Scan for the cell matching the given text and deliver its [x, y] coordinate at center. 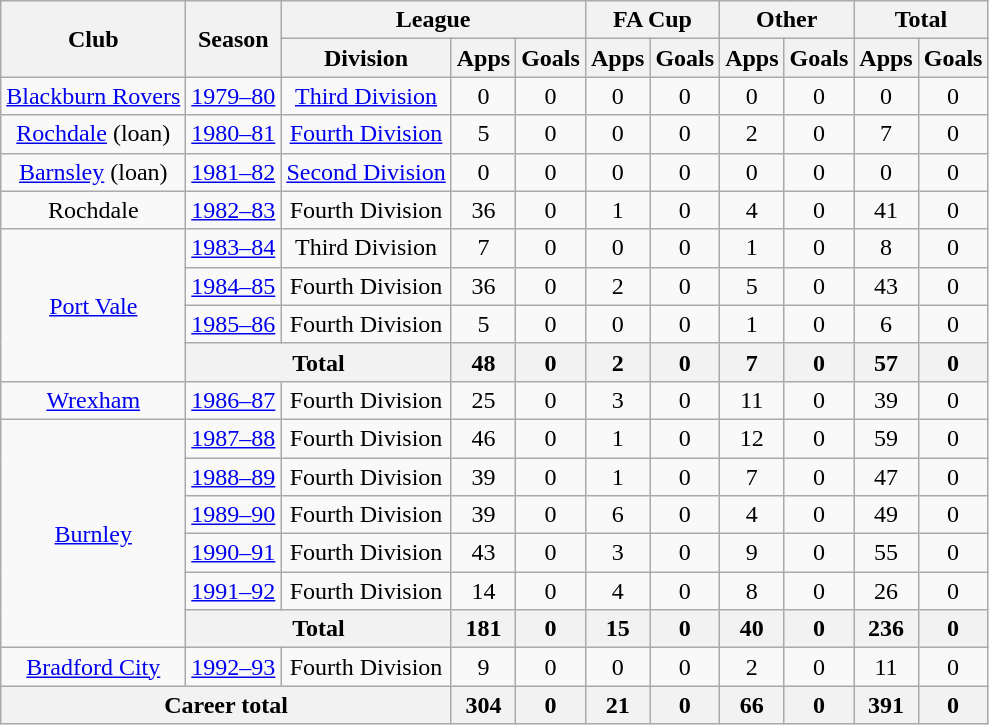
1991–92 [234, 591]
1982–83 [234, 210]
Wrexham [94, 400]
Club [94, 39]
League [434, 20]
391 [886, 705]
Bradford City [94, 667]
57 [886, 362]
1981–82 [234, 172]
25 [483, 400]
47 [886, 477]
236 [886, 629]
48 [483, 362]
304 [483, 705]
Blackburn Rovers [94, 96]
14 [483, 591]
1990–91 [234, 553]
Other [787, 20]
1985–86 [234, 324]
Burnley [94, 533]
55 [886, 553]
1984–85 [234, 286]
1987–88 [234, 438]
46 [483, 438]
1980–81 [234, 134]
41 [886, 210]
59 [886, 438]
12 [752, 438]
26 [886, 591]
40 [752, 629]
1983–84 [234, 248]
66 [752, 705]
1992–93 [234, 667]
Career total [226, 705]
1988–89 [234, 477]
49 [886, 515]
Second Division [366, 172]
1986–87 [234, 400]
Port Vale [94, 305]
1989–90 [234, 515]
FA Cup [652, 20]
Barnsley (loan) [94, 172]
Season [234, 39]
15 [617, 629]
1979–80 [234, 96]
181 [483, 629]
Division [366, 58]
Rochdale [94, 210]
21 [617, 705]
Rochdale (loan) [94, 134]
